Detect which cell encompasses the target text, then output its [X, Y] center coordinate. 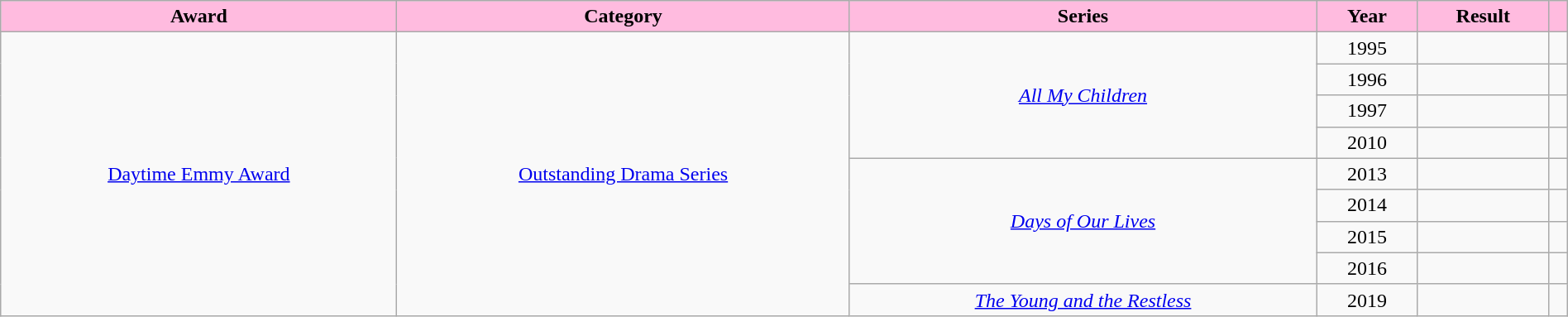
2013 [1367, 174]
Award [198, 17]
1996 [1367, 79]
1997 [1367, 111]
2016 [1367, 268]
Category [624, 17]
2010 [1367, 142]
Result [1483, 17]
Daytime Emmy Award [198, 174]
2019 [1367, 300]
The Young and the Restless [1083, 300]
2015 [1367, 237]
Outstanding Drama Series [624, 174]
Days of Our Lives [1083, 221]
1995 [1367, 48]
2014 [1367, 205]
Year [1367, 17]
All My Children [1083, 95]
Series [1083, 17]
